Detect which cell encompasses the target text, then output its (x, y) center coordinate. 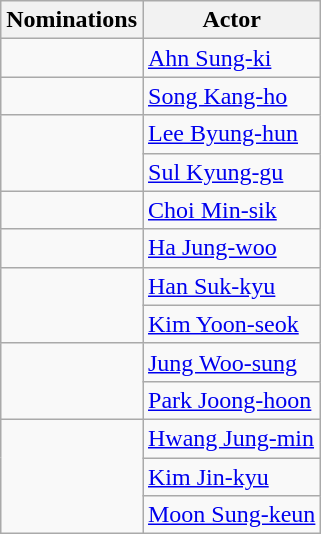
Ha Jung-woo (231, 248)
Sul Kyung-gu (231, 172)
Han Suk-kyu (231, 286)
Actor (231, 20)
Nominations (72, 20)
Ahn Sung-ki (231, 58)
Hwang Jung-min (231, 438)
Choi Min-sik (231, 210)
Kim Yoon-seok (231, 324)
Lee Byung-hun (231, 134)
Song Kang-ho (231, 96)
Jung Woo-sung (231, 362)
Kim Jin-kyu (231, 477)
Moon Sung-keun (231, 515)
Park Joong-hoon (231, 400)
